Capture the cell that displays the provided text and extract its (x, y) central coordinate. 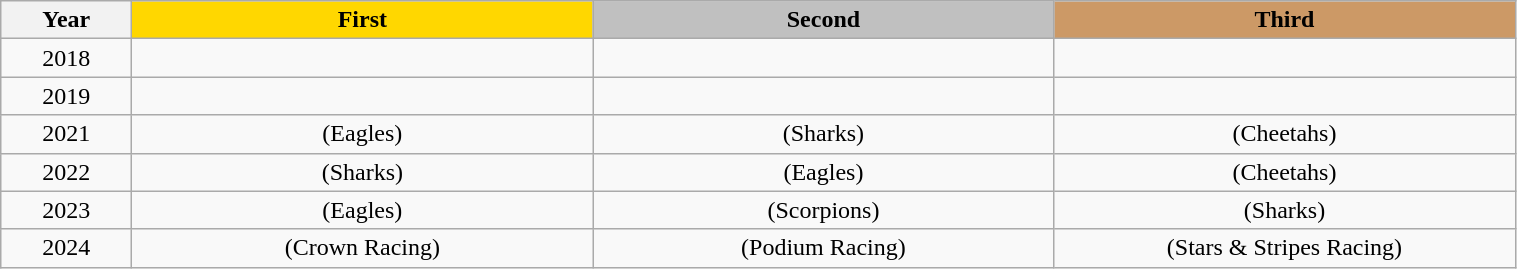
2018 (66, 58)
Third (1284, 20)
First (362, 20)
2021 (66, 134)
Year (66, 20)
Second (824, 20)
2024 (66, 248)
(Scorpions) (824, 210)
(Podium Racing) (824, 248)
2023 (66, 210)
(Stars & Stripes Racing) (1284, 248)
2022 (66, 172)
(Crown Racing) (362, 248)
2019 (66, 96)
